Return the (x, y) coordinate for the center point of the cell that contains the specified text.  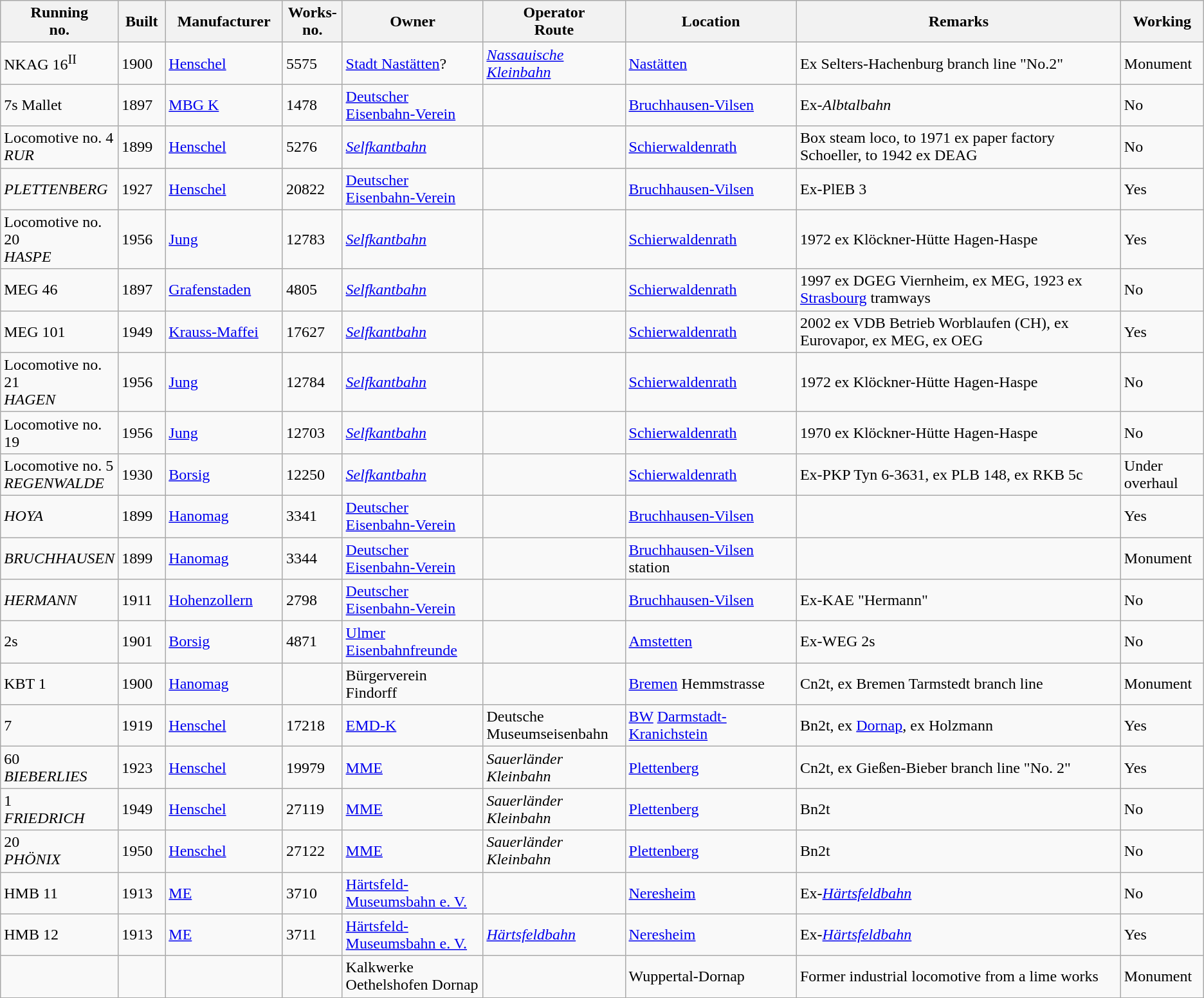
HMB 11 (59, 893)
2002 ex VDB Betrieb Worblaufen (CH), ex Eurovapor, ex MEG, ex OEG (958, 332)
Works-no. (313, 22)
1927 (141, 189)
HMB 12 (59, 935)
Bürgerverein Findorff (413, 684)
Ex-PKP Tyn 6-3631, ex PLB 148, ex RKB 5c (958, 475)
Cn2t, ex Gießen-Bieber branch line "No. 2" (958, 768)
Stadt Nastätten? (413, 63)
Ex-Albtalbahn (958, 105)
Ex-WEG 2s (958, 642)
Locomotive no. 21 HAGEN (59, 382)
MEG 46 (59, 289)
12783 (313, 239)
Working (1162, 22)
3344 (313, 558)
Location (711, 22)
MEG 101 (59, 332)
HERMANN (59, 601)
Krauss-Maffei (224, 332)
2798 (313, 601)
3341 (313, 516)
Amstetten (711, 642)
BW Darmstadt-Kranichstein (711, 725)
Remarks (958, 22)
Manufacturer (224, 22)
Kalkwerke Oethelshofen Dornap (413, 976)
Ex Selters-Hachenburg branch line "No.2" (958, 63)
EMD-K (413, 725)
Ex-PlEB 3 (958, 189)
1950 (141, 851)
1 FRIEDRICH (59, 809)
5276 (313, 147)
2s (59, 642)
Owner (413, 22)
1919 (141, 725)
7 (59, 725)
Runningno. (59, 22)
MBG K (224, 105)
Grafenstaden (224, 289)
Bruchhausen-Vilsen station (711, 558)
Deutsche Museumseisenbahn (554, 725)
Built (141, 22)
Ulmer Eisenbahnfreunde (413, 642)
Hohenzollern (224, 601)
Locomotive no. 19 (59, 432)
Former industrial locomotive from a lime works (958, 976)
1478 (313, 105)
27122 (313, 851)
5575 (313, 63)
BRUCHHAUSEN (59, 558)
3710 (313, 893)
Ex-KAE "Hermann" (958, 601)
Locomotive no. 20 HASPE (59, 239)
7s Mallet (59, 105)
KBT 1 (59, 684)
NKAG 16II (59, 63)
12784 (313, 382)
Bremen Hemmstrasse (711, 684)
4805 (313, 289)
1901 (141, 642)
27119 (313, 809)
Härtsfeldbahn (554, 935)
Wuppertal-Dornap (711, 976)
1911 (141, 601)
Locomotive no. 4 RUR (59, 147)
3711 (313, 935)
Nastätten (711, 63)
12250 (313, 475)
19979 (313, 768)
1997 ex DGEG Viernheim, ex MEG, 1923 ex Strasbourg tramways (958, 289)
1923 (141, 768)
1970 ex Klöckner-Hütte Hagen-Haspe (958, 432)
PLETTENBERG (59, 189)
17627 (313, 332)
Bn2t, ex Dornap, ex Holzmann (958, 725)
Cn2t, ex Bremen Tarmstedt branch line (958, 684)
OperatorRoute (554, 22)
20 PHÖNIX (59, 851)
60 BIEBERLIES (59, 768)
12703 (313, 432)
Nassauische Kleinbahn (554, 63)
4871 (313, 642)
Locomotive no. 5 REGENWALDE (59, 475)
Under overhaul (1162, 475)
17218 (313, 725)
1930 (141, 475)
HOYA (59, 516)
Box steam loco, to 1971 ex paper factory Schoeller, to 1942 ex DEAG (958, 147)
20822 (313, 189)
